For the text-containing cell, return its midpoint in [x, y] coordinate format. 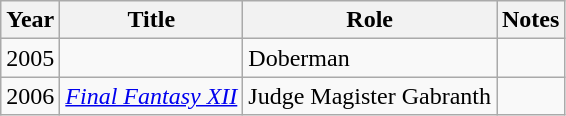
Year [30, 20]
2005 [30, 58]
Role [370, 20]
2006 [30, 96]
Judge Magister Gabranth [370, 96]
Notes [530, 20]
Title [152, 20]
Final Fantasy XII [152, 96]
Doberman [370, 58]
